Determine the (X, Y) coordinate at the center of the cell enclosing the given text.  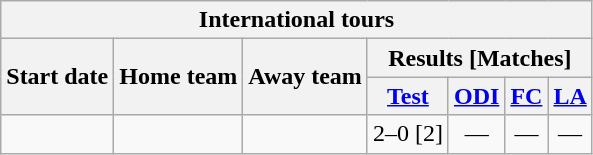
Start date (58, 77)
ODI (476, 96)
International tours (297, 20)
Home team (178, 77)
2–0 [2] (408, 134)
Test (408, 96)
LA (570, 96)
Away team (306, 77)
FC (526, 96)
Results [Matches] (480, 58)
